Output the [x, y] coordinate of the center of the cell containing the given text.  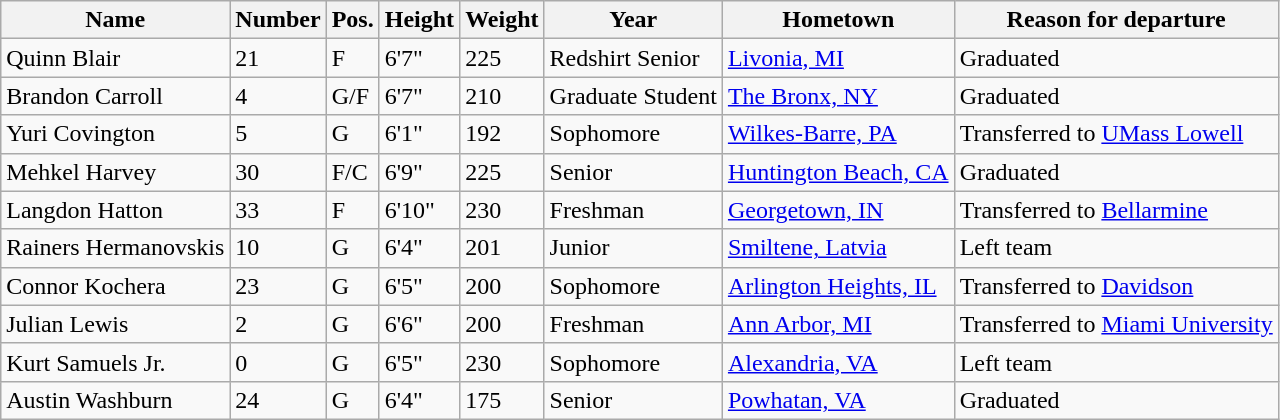
6'9" [419, 172]
Langdon Hatton [116, 210]
4 [278, 96]
Weight [502, 20]
The Bronx, NY [838, 96]
Quinn Blair [116, 58]
F/C [352, 172]
30 [278, 172]
Transferred to Davidson [1116, 286]
Connor Kochera [116, 286]
201 [502, 248]
23 [278, 286]
Brandon Carroll [116, 96]
Transferred to UMass Lowell [1116, 134]
2 [278, 324]
10 [278, 248]
5 [278, 134]
Julian Lewis [116, 324]
Austin Washburn [116, 400]
Ann Arbor, MI [838, 324]
Transferred to Bellarmine [1116, 210]
6'10" [419, 210]
21 [278, 58]
Huntington Beach, CA [838, 172]
Transferred to Miami University [1116, 324]
33 [278, 210]
Georgetown, IN [838, 210]
Rainers Hermanovskis [116, 248]
175 [502, 400]
Pos. [352, 20]
Wilkes-Barre, PA [838, 134]
0 [278, 362]
Smiltene, Latvia [838, 248]
Reason for departure [1116, 20]
Yuri Covington [116, 134]
Powhatan, VA [838, 400]
210 [502, 96]
Graduate Student [633, 96]
Redshirt Senior [633, 58]
Alexandria, VA [838, 362]
Number [278, 20]
Name [116, 20]
G/F [352, 96]
Height [419, 20]
Year [633, 20]
Junior [633, 248]
192 [502, 134]
Mehkel Harvey [116, 172]
Kurt Samuels Jr. [116, 362]
6'1" [419, 134]
Livonia, MI [838, 58]
Arlington Heights, IL [838, 286]
24 [278, 400]
Hometown [838, 20]
6'6" [419, 324]
